Detect which cell encompasses the target text, then output its [X, Y] center coordinate. 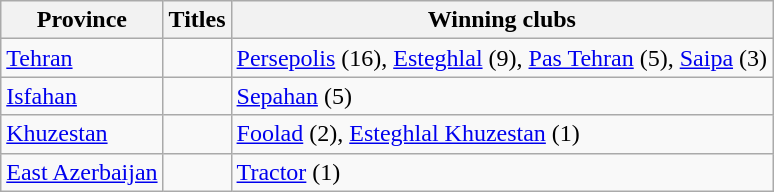
Sepahan (5) [502, 96]
Province [82, 20]
Titles [197, 20]
Foolad (2), Esteghlal Khuzestan (1) [502, 134]
Tractor (1) [502, 172]
Khuzestan [82, 134]
Isfahan [82, 96]
Tehran [82, 58]
East Azerbaijan [82, 172]
Winning clubs [502, 20]
Persepolis (16), Esteghlal (9), Pas Tehran (5), Saipa (3) [502, 58]
